Detect which cell encompasses the target text, then output its [X, Y] center coordinate. 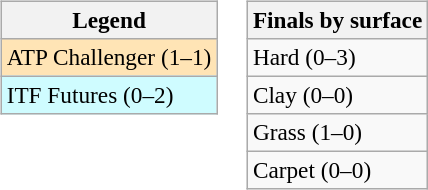
Clay (0–0) [337, 95]
Legend [108, 20]
ITF Futures (0–2) [108, 95]
Finals by surface [337, 20]
Grass (1–0) [337, 133]
ATP Challenger (1–1) [108, 57]
Carpet (0–0) [337, 171]
Hard (0–3) [337, 57]
